For the text-containing cell, return its midpoint in [X, Y] coordinate format. 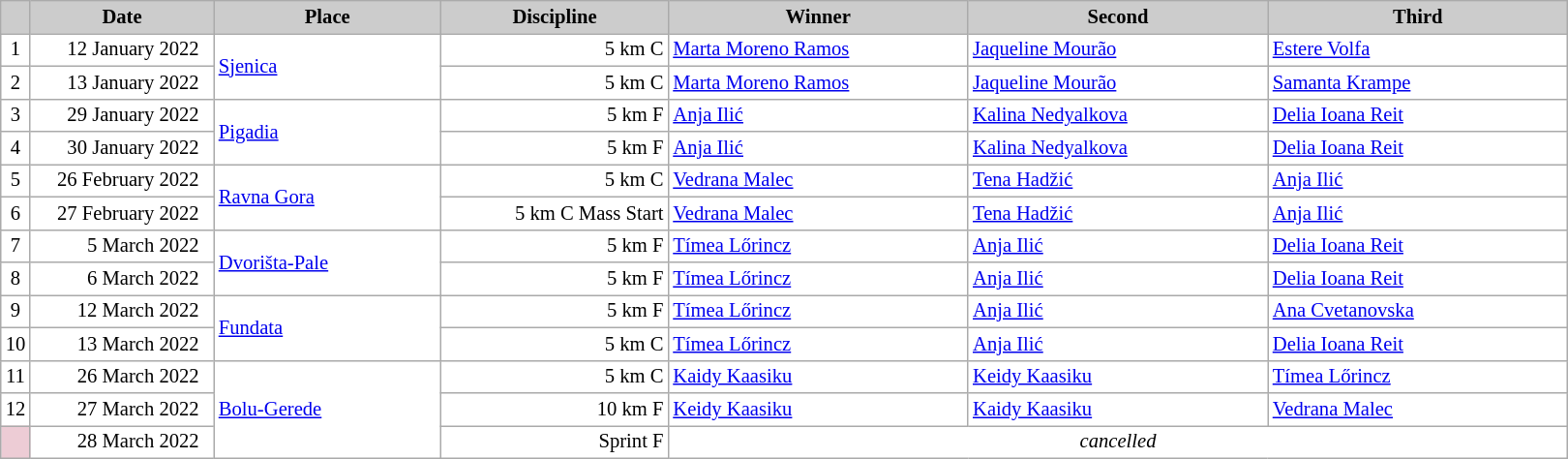
2 [15, 82]
Sjenica [327, 66]
5 [15, 180]
Ravna Gora [327, 197]
8 [15, 278]
Third [1418, 16]
11 [15, 377]
5 km C Mass Start [556, 213]
Discipline [556, 16]
27 February 2022 [122, 213]
Samanta Krampe [1418, 82]
9 [15, 311]
6 [15, 213]
Ana Cvetanovska [1418, 311]
Second [1118, 16]
Place [327, 16]
12 [15, 410]
Pigadia [327, 132]
30 January 2022 [122, 148]
29 January 2022 [122, 115]
13 January 2022 [122, 82]
10 km F [556, 410]
10 [15, 344]
28 March 2022 [122, 442]
27 March 2022 [122, 410]
cancelled [1117, 442]
12 March 2022 [122, 311]
6 March 2022 [122, 278]
5 March 2022 [122, 246]
Sprint F [556, 442]
26 February 2022 [122, 180]
Winner [818, 16]
13 March 2022 [122, 344]
1 [15, 49]
Date [122, 16]
Bolu-Gerede [327, 409]
Dvorišta-Pale [327, 262]
Estere Volfa [1418, 49]
7 [15, 246]
Fundata [327, 327]
3 [15, 115]
4 [15, 148]
26 March 2022 [122, 377]
12 January 2022 [122, 49]
